Capture the cell that displays the provided text and extract its [X, Y] central coordinate. 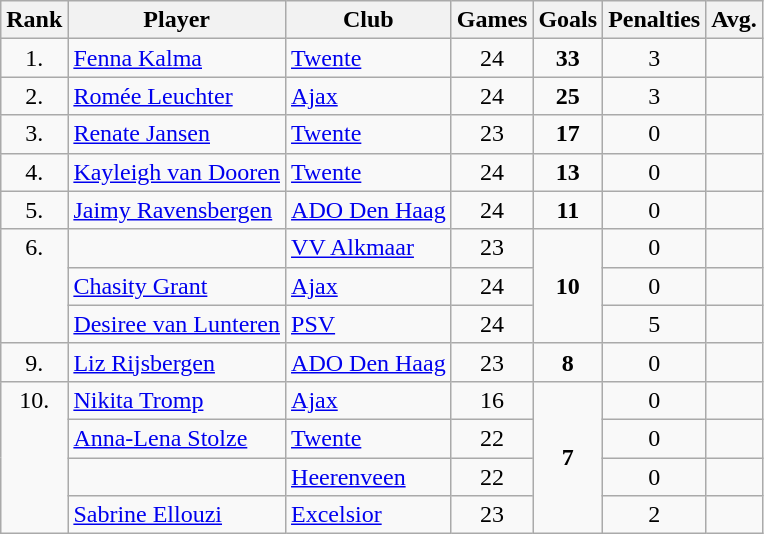
5 [654, 324]
2. [34, 96]
Avg. [734, 20]
10 [568, 286]
13 [568, 172]
7 [568, 457]
PSV [369, 324]
11 [568, 210]
8 [568, 362]
Desiree van Lunteren [177, 324]
Excelsior [369, 515]
Renate Jansen [177, 134]
VV Alkmaar [369, 248]
Penalties [654, 20]
9. [34, 362]
5. [34, 210]
Games [492, 20]
3. [34, 134]
Heerenveen [369, 477]
Anna-Lena Stolze [177, 438]
Liz Rijsbergen [177, 362]
Rank [34, 20]
Goals [568, 20]
33 [568, 58]
Kayleigh van Dooren [177, 172]
Player [177, 20]
Fenna Kalma [177, 58]
10. [34, 457]
17 [568, 134]
16 [492, 400]
Nikita Tromp [177, 400]
1. [34, 58]
Chasity Grant [177, 286]
6. [34, 286]
4. [34, 172]
Romée Leuchter [177, 96]
Jaimy Ravensbergen [177, 210]
2 [654, 515]
Club [369, 20]
25 [568, 96]
Sabrine Ellouzi [177, 515]
